Locate the cell with the specified text and output its [x, y] center coordinate. 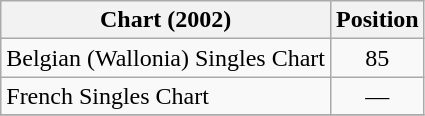
Chart (2002) [166, 20]
Belgian (Wallonia) Singles Chart [166, 58]
Position [377, 20]
French Singles Chart [166, 96]
— [377, 96]
85 [377, 58]
